Capture the cell that displays the provided text and extract its (x, y) central coordinate. 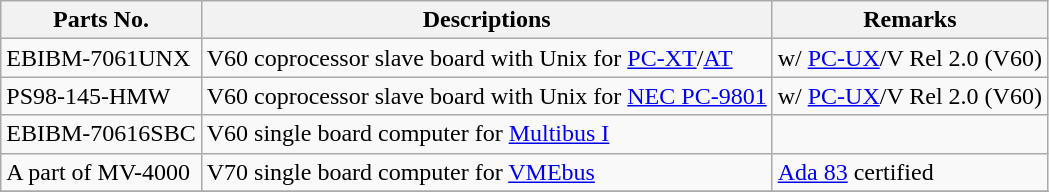
V60 single board computer for Multibus I (486, 134)
V60 coprocessor slave board with Unix for PC-XT/AT (486, 58)
Parts No. (101, 20)
V70 single board computer for VMEbus (486, 172)
EBIBM-70616SBC (101, 134)
V60 coprocessor slave board with Unix for NEC PC-9801 (486, 96)
Remarks (910, 20)
EBIBM-7061UNX (101, 58)
A part of MV-4000 (101, 172)
Ada 83 certified (910, 172)
PS98-145-HMW (101, 96)
Descriptions (486, 20)
